From the cell containing the given text, extract its center point as [x, y] coordinate. 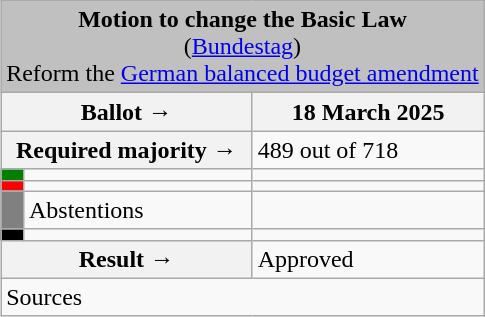
18 March 2025 [368, 112]
Result → [126, 259]
Ballot → [126, 112]
Sources [243, 297]
Required majority → [126, 150]
Motion to change the Basic Law (Bundestag) Reform the German balanced budget amendment [243, 47]
489 out of 718 [368, 150]
Abstentions [138, 210]
Approved [368, 259]
